Return the (X, Y) coordinate for the center point of the cell that contains the specified text.  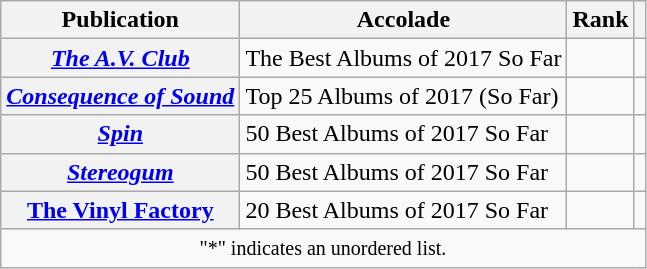
Rank (600, 20)
The Best Albums of 2017 So Far (404, 58)
The Vinyl Factory (120, 210)
20 Best Albums of 2017 So Far (404, 210)
Accolade (404, 20)
Top 25 Albums of 2017 (So Far) (404, 96)
Publication (120, 20)
Stereogum (120, 172)
"*" indicates an unordered list. (323, 248)
The A.V. Club (120, 58)
Consequence of Sound (120, 96)
Spin (120, 134)
